Detect which cell encompasses the target text, then output its (X, Y) center coordinate. 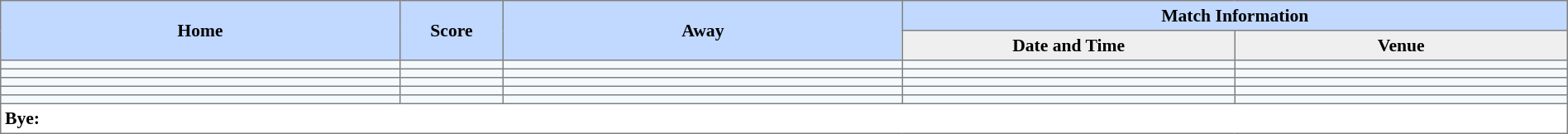
Score (452, 31)
Date and Time (1068, 45)
Home (200, 31)
Bye: (784, 118)
Venue (1401, 45)
Away (703, 31)
Match Information (1235, 16)
